For the text-containing cell, return its midpoint in (X, Y) coordinate format. 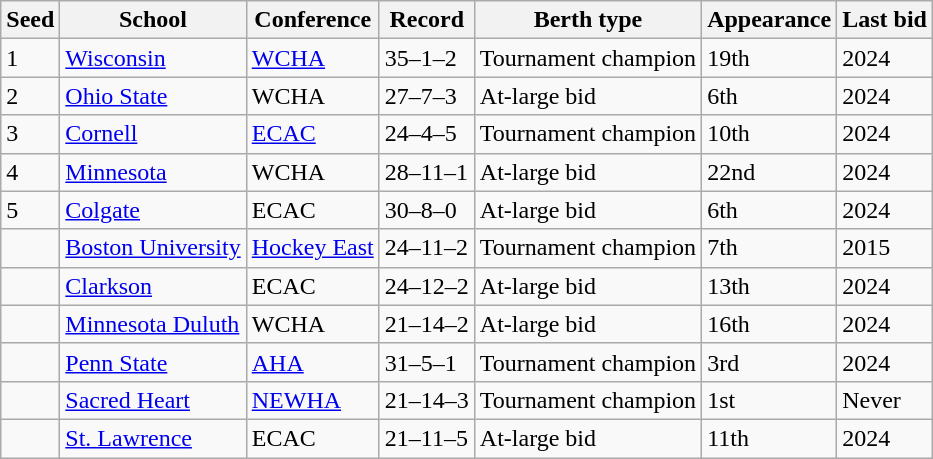
Boston University (153, 248)
Berth type (588, 20)
NEWHA (312, 400)
Never (885, 400)
31–5–1 (426, 362)
Conference (312, 20)
Penn State (153, 362)
5 (30, 210)
28–11–1 (426, 172)
24–11–2 (426, 248)
St. Lawrence (153, 438)
Appearance (770, 20)
19th (770, 58)
Cornell (153, 134)
3 (30, 134)
1 (30, 58)
10th (770, 134)
4 (30, 172)
Wisconsin (153, 58)
16th (770, 324)
Last bid (885, 20)
Ohio State (153, 96)
21–14–2 (426, 324)
AHA (312, 362)
22nd (770, 172)
School (153, 20)
13th (770, 286)
Colgate (153, 210)
Sacred Heart (153, 400)
3rd (770, 362)
Seed (30, 20)
Hockey East (312, 248)
2015 (885, 248)
21–14–3 (426, 400)
21–11–5 (426, 438)
2 (30, 96)
Record (426, 20)
Minnesota (153, 172)
Minnesota Duluth (153, 324)
7th (770, 248)
1st (770, 400)
30–8–0 (426, 210)
11th (770, 438)
24–4–5 (426, 134)
24–12–2 (426, 286)
35–1–2 (426, 58)
27–7–3 (426, 96)
Clarkson (153, 286)
